Return the [X, Y] coordinate for the center point of the cell that contains the specified text.  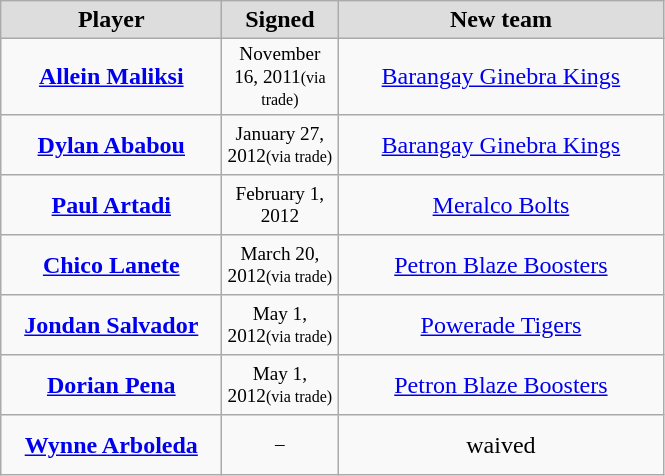
November 16, 2011(via trade) [280, 78]
Dylan Ababou [112, 145]
Powerade Tigers [501, 325]
February 1, 2012 [280, 205]
Paul Artadi [112, 205]
Meralco Bolts [501, 205]
Dorian Pena [112, 385]
March 20, 2012(via trade) [280, 265]
Player [112, 20]
– [280, 445]
Chico Lanete [112, 265]
Allein Maliksi [112, 78]
Wynne Arboleda [112, 445]
January 27, 2012(via trade) [280, 145]
waived [501, 445]
Jondan Salvador [112, 325]
Signed [280, 20]
New team [501, 20]
